Find where the given text appears and provide that cell's center as [X, Y] coordinate. 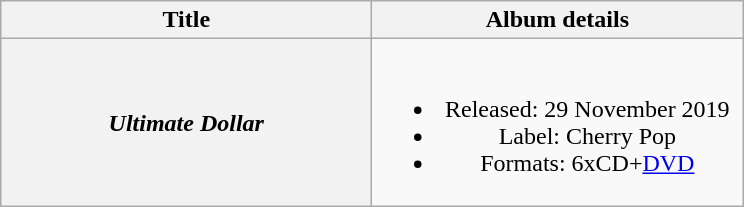
Title [186, 20]
Released: 29 November 2019Label: Cherry PopFormats: 6xCD+DVD [558, 122]
Ultimate Dollar [186, 122]
Album details [558, 20]
